Determine the [x, y] coordinate at the center of the cell enclosing the given text.  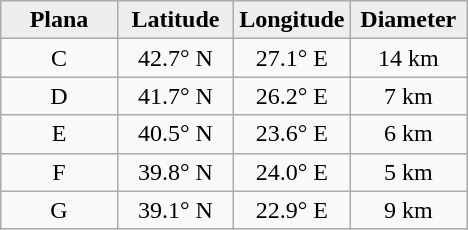
Diameter [408, 20]
E [59, 134]
7 km [408, 96]
27.1° E [292, 58]
Longitude [292, 20]
24.0° E [292, 172]
6 km [408, 134]
40.5° N [175, 134]
F [59, 172]
22.9° E [292, 210]
9 km [408, 210]
Latitude [175, 20]
D [59, 96]
G [59, 210]
23.6° E [292, 134]
14 km [408, 58]
26.2° E [292, 96]
39.8° N [175, 172]
42.7° N [175, 58]
41.7° N [175, 96]
C [59, 58]
39.1° N [175, 210]
Plana [59, 20]
5 km [408, 172]
